Provide the (X, Y) coordinate of the cell's center where the given text is located.  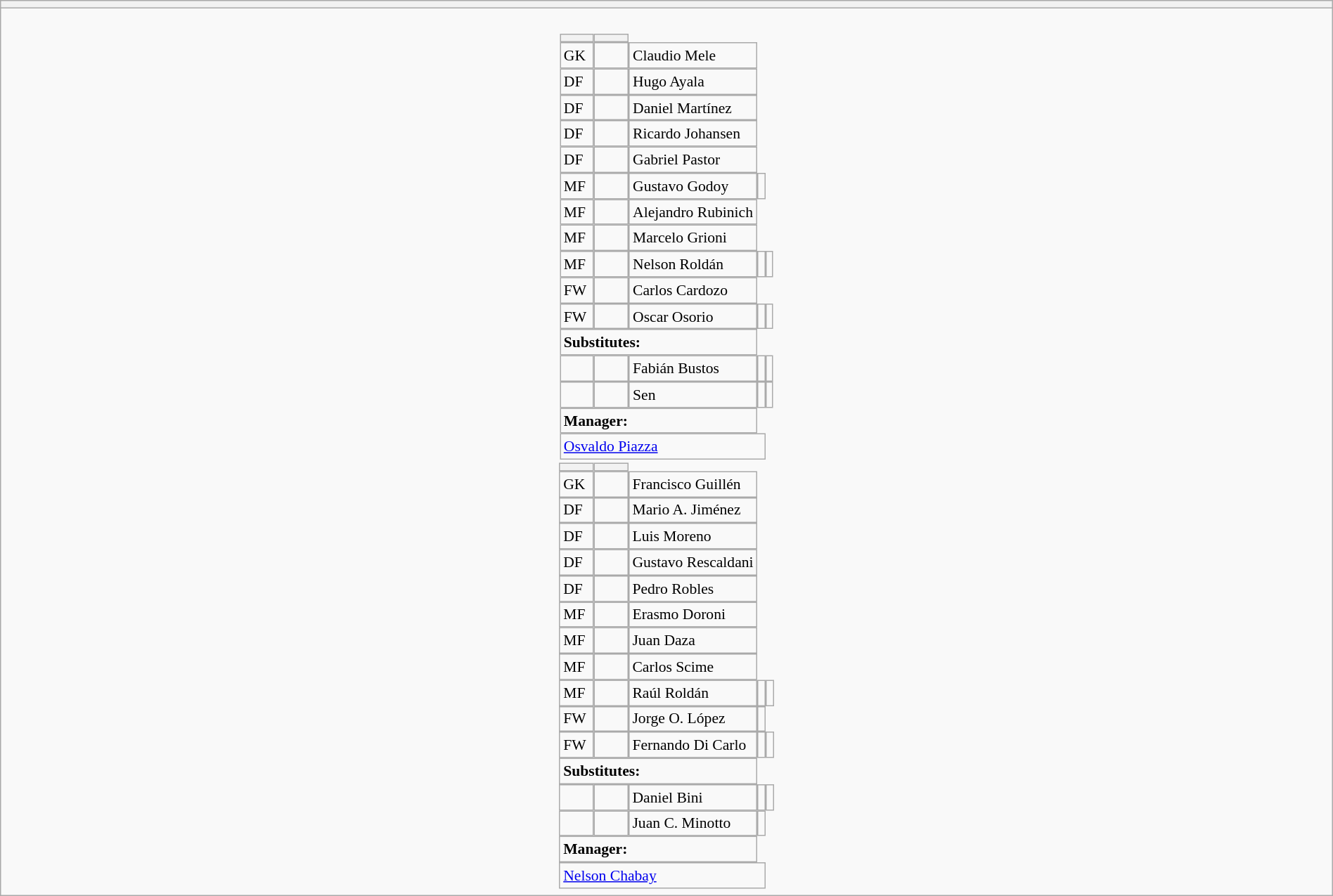
Fernando Di Carlo (693, 745)
Daniel Bini (693, 797)
Gustavo Godoy (693, 186)
Luis Moreno (693, 535)
Juan Daza (693, 641)
Gustavo Rescaldani (693, 562)
Claudio Mele (693, 55)
Carlos Cardozo (693, 290)
Fabián Bustos (693, 368)
Alejandro Rubinich (693, 212)
Gabriel Pastor (693, 160)
Daniel Martínez (693, 108)
Carlos Scime (693, 666)
Nelson Chabay (662, 876)
Jorge O. López (693, 718)
Ricardo Johansen (693, 134)
Marcelo Grioni (693, 238)
Sen (693, 395)
Pedro Robles (693, 589)
Erasmo Doroni (693, 614)
Francisco Guillén (693, 483)
Oscar Osorio (693, 316)
Nelson Roldán (693, 264)
Osvaldo Piazza (662, 447)
Mario A. Jiménez (693, 510)
Raúl Roldán (693, 693)
Hugo Ayala (693, 82)
Juan C. Minotto (693, 824)
